Search for the cell housing the specified text and yield its (X, Y) center coordinate. 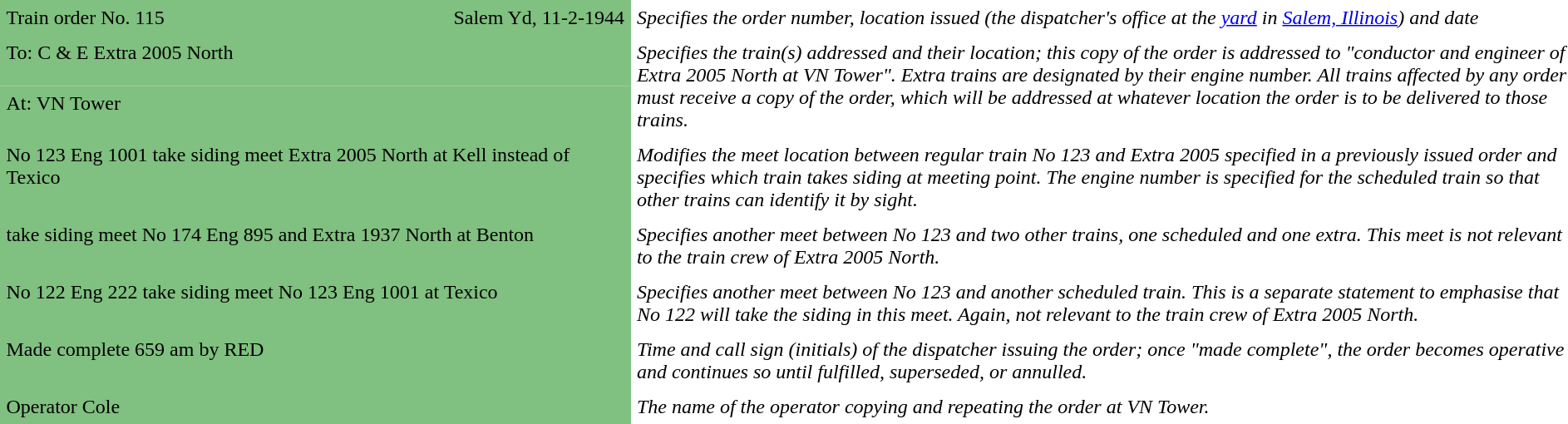
No 123 Eng 1001 take siding meet Extra 2005 North at Kell instead of Texico (315, 177)
At: VN Tower (315, 112)
Operator Cole (315, 407)
No 122 Eng 222 take siding meet No 123 Eng 1001 at Texico (315, 303)
Made complete 659 am by RED (315, 361)
Salem Yd, 11-2-1944 (467, 17)
To: C & E Extra 2005 North (315, 61)
Train order No. 115 (152, 17)
take siding meet No 174 Eng 895 and Extra 1937 North at Benton (315, 246)
